Search for the cell housing the specified text and yield its [X, Y] center coordinate. 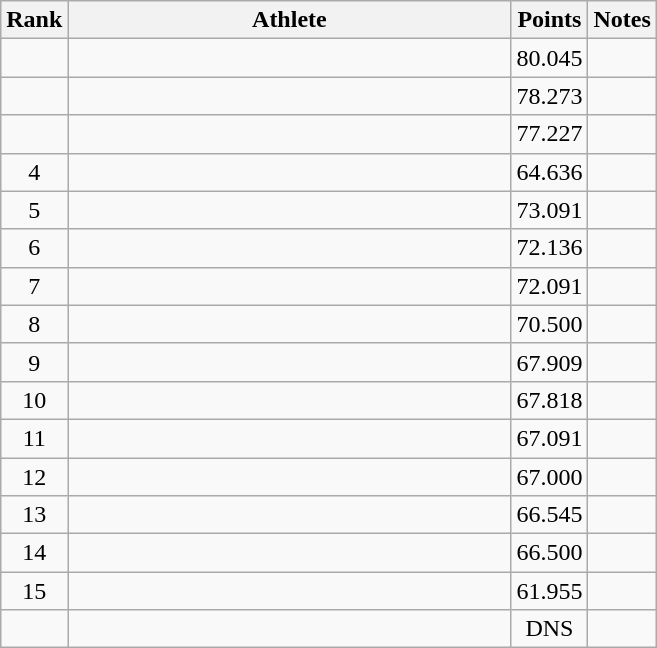
11 [34, 438]
DNS [550, 629]
80.045 [550, 58]
64.636 [550, 172]
14 [34, 553]
Athlete [290, 20]
67.909 [550, 362]
72.136 [550, 248]
Rank [34, 20]
67.818 [550, 400]
67.000 [550, 477]
4 [34, 172]
77.227 [550, 134]
9 [34, 362]
78.273 [550, 96]
7 [34, 286]
5 [34, 210]
66.545 [550, 515]
61.955 [550, 591]
73.091 [550, 210]
70.500 [550, 324]
6 [34, 248]
Points [550, 20]
66.500 [550, 553]
10 [34, 400]
Notes [622, 20]
15 [34, 591]
12 [34, 477]
67.091 [550, 438]
8 [34, 324]
72.091 [550, 286]
13 [34, 515]
